Search for the cell housing the specified text and yield its (x, y) center coordinate. 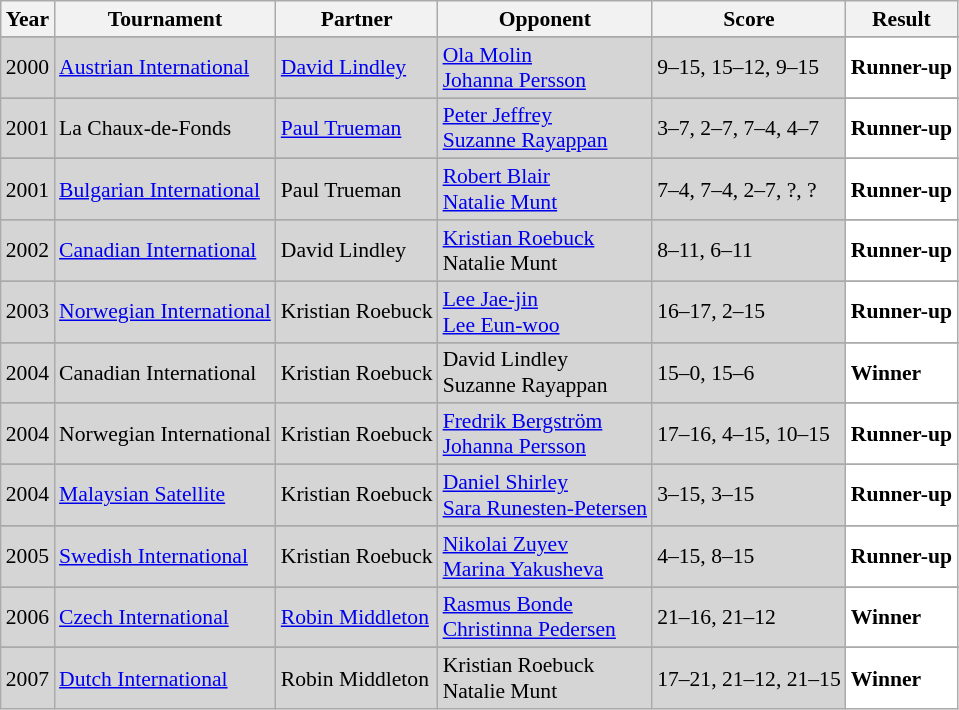
3–15, 3–15 (749, 496)
Malaysian Satellite (165, 496)
2003 (28, 312)
Czech International (165, 618)
Austrian International (165, 68)
Rasmus Bonde Christinna Pedersen (546, 618)
17–16, 4–15, 10–15 (749, 434)
Score (749, 19)
16–17, 2–15 (749, 312)
2002 (28, 250)
Daniel Shirley Sara Runesten-Petersen (546, 496)
La Chaux-de-Fonds (165, 128)
15–0, 15–6 (749, 372)
Lee Jae-jin Lee Eun-woo (546, 312)
4–15, 8–15 (749, 556)
2000 (28, 68)
Nikolai Zuyev Marina Yakusheva (546, 556)
Opponent (546, 19)
2006 (28, 618)
7–4, 7–4, 2–7, ?, ? (749, 190)
3–7, 2–7, 7–4, 4–7 (749, 128)
Dutch International (165, 678)
Ola Molin Johanna Persson (546, 68)
Fredrik Bergström Johanna Persson (546, 434)
17–21, 21–12, 21–15 (749, 678)
Tournament (165, 19)
Peter Jeffrey Suzanne Rayappan (546, 128)
2007 (28, 678)
Partner (357, 19)
8–11, 6–11 (749, 250)
David Lindley Suzanne Rayappan (546, 372)
Swedish International (165, 556)
21–16, 21–12 (749, 618)
2005 (28, 556)
9–15, 15–12, 9–15 (749, 68)
Result (902, 19)
Robert Blair Natalie Munt (546, 190)
Year (28, 19)
Bulgarian International (165, 190)
